Find where the given text appears and provide that cell's center as [x, y] coordinate. 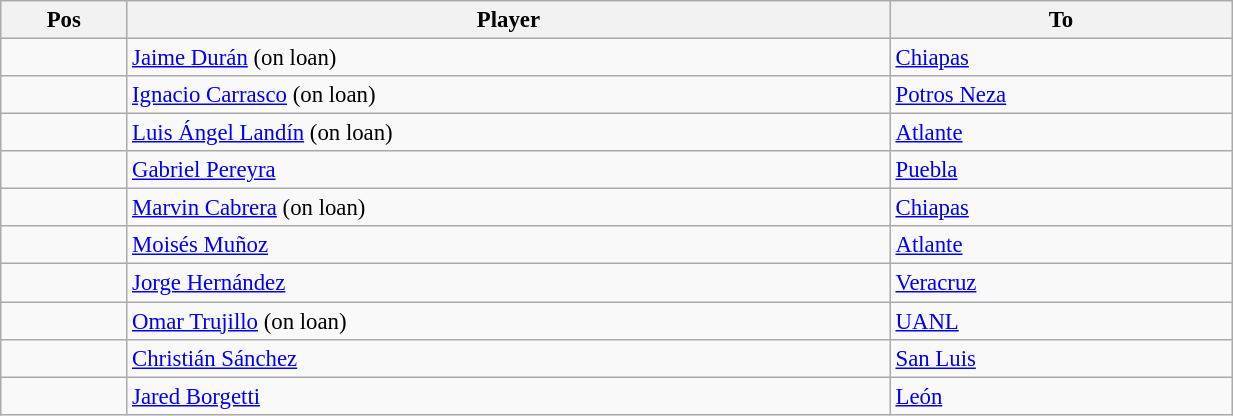
León [1060, 396]
To [1060, 20]
Pos [64, 20]
Ignacio Carrasco (on loan) [508, 95]
Jorge Hernández [508, 283]
Puebla [1060, 170]
San Luis [1060, 358]
Player [508, 20]
UANL [1060, 321]
Jared Borgetti [508, 396]
Omar Trujillo (on loan) [508, 321]
Moisés Muñoz [508, 245]
Veracruz [1060, 283]
Christián Sánchez [508, 358]
Luis Ángel Landín (on loan) [508, 133]
Gabriel Pereyra [508, 170]
Jaime Durán (on loan) [508, 58]
Potros Neza [1060, 95]
Marvin Cabrera (on loan) [508, 208]
